Identify which cell holds the provided text, then report its [x, y] central coordinate. 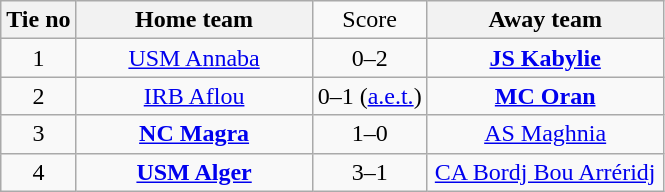
USM Annaba [194, 58]
Away team [545, 20]
AS Maghnia [545, 134]
USM Alger [194, 172]
MC Oran [545, 96]
0–1 (a.e.t.) [370, 96]
Score [370, 20]
IRB Aflou [194, 96]
0–2 [370, 58]
3–1 [370, 172]
2 [38, 96]
1–0 [370, 134]
JS Kabylie [545, 58]
3 [38, 134]
Tie no [38, 20]
NC Magra [194, 134]
4 [38, 172]
Home team [194, 20]
1 [38, 58]
CA Bordj Bou Arréridj [545, 172]
